Scan for the cell matching the given text and deliver its (x, y) coordinate at center. 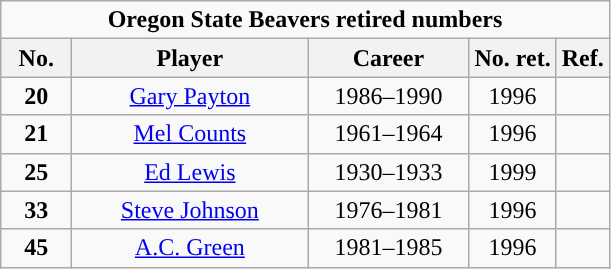
Gary Payton (190, 96)
A.C. Green (190, 248)
No. ret. (512, 58)
Ed Lewis (190, 172)
Oregon State Beavers retired numbers (305, 20)
1999 (512, 172)
Player (190, 58)
1976–1981 (388, 210)
21 (36, 134)
20 (36, 96)
1981–1985 (388, 248)
1961–1964 (388, 134)
No. (36, 58)
Career (388, 58)
Ref. (582, 58)
45 (36, 248)
25 (36, 172)
1986–1990 (388, 96)
33 (36, 210)
1930–1933 (388, 172)
Steve Johnson (190, 210)
Mel Counts (190, 134)
